Detect which cell encompasses the target text, then output its (x, y) center coordinate. 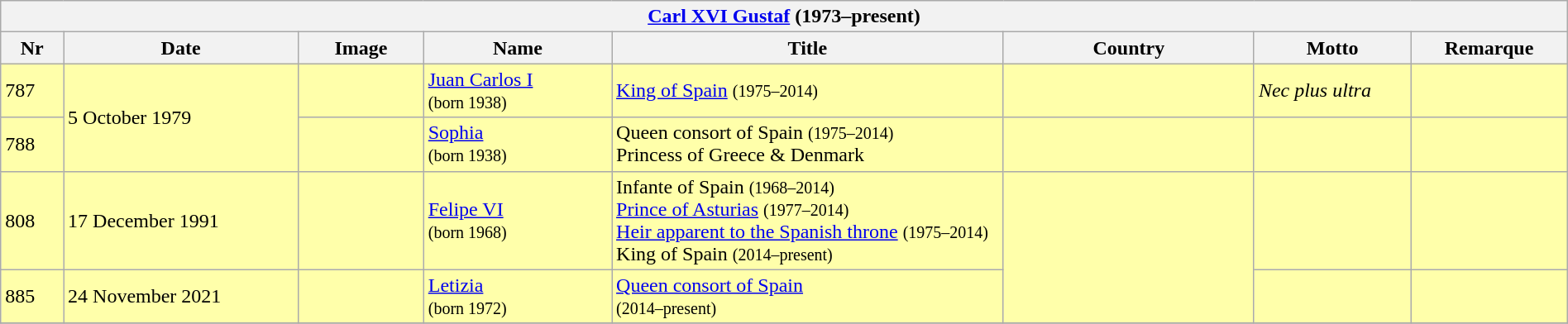
5 October 1979 (181, 117)
Title (808, 48)
Sophia(born 1938) (518, 144)
Nr (32, 48)
Queen consort of Spain (1975–2014)Princess of Greece & Denmark (808, 144)
Carl XVI Gustaf (1973–present) (784, 17)
King of Spain (1975–2014) (808, 91)
Infante of Spain (1968–2014)Prince of Asturias (1977–2014)Heir apparent to the Spanish throne (1975–2014)King of Spain (2014–present) (808, 220)
Remarque (1489, 48)
Date (181, 48)
Country (1128, 48)
17 December 1991 (181, 220)
Juan Carlos I(born 1938) (518, 91)
Name (518, 48)
885 (32, 296)
Image (361, 48)
808 (32, 220)
Motto (1331, 48)
Felipe VI(born 1968) (518, 220)
Queen consort of Spain(2014–present) (808, 296)
24 November 2021 (181, 296)
788 (32, 144)
Letizia(born 1972) (518, 296)
Nec plus ultra (1331, 91)
787 (32, 91)
